Return (x, y) of the center of cell containing provided text 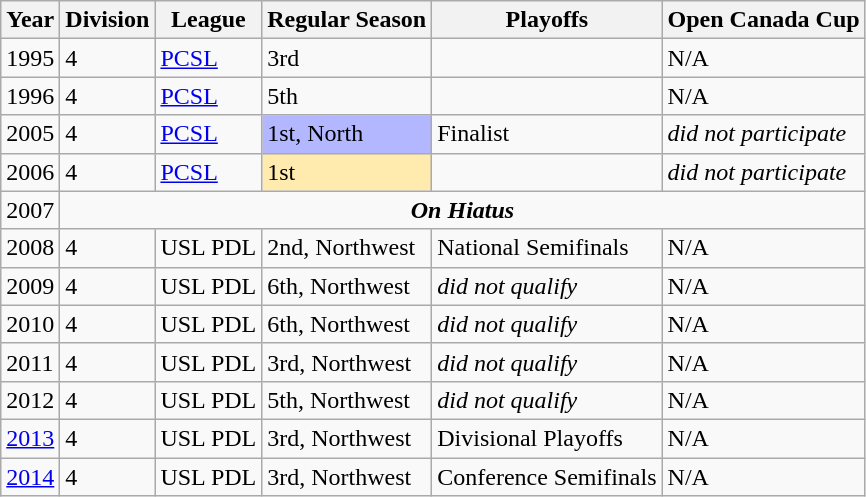
League (208, 20)
2006 (30, 172)
Year (30, 20)
Conference Semifinals (547, 477)
2012 (30, 400)
2010 (30, 324)
2009 (30, 286)
2014 (30, 477)
On Hiatus (462, 210)
Divisional Playoffs (547, 438)
1995 (30, 58)
2007 (30, 210)
5th (347, 96)
National Semifinals (547, 248)
2005 (30, 134)
Regular Season (347, 20)
1st, North (347, 134)
Open Canada Cup (764, 20)
5th, Northwest (347, 400)
3rd (347, 58)
2011 (30, 362)
Finalist (547, 134)
2013 (30, 438)
Playoffs (547, 20)
2nd, Northwest (347, 248)
1st (347, 172)
1996 (30, 96)
Division (108, 20)
2008 (30, 248)
